Determine the [X, Y] coordinate at the center of the cell enclosing the given text.  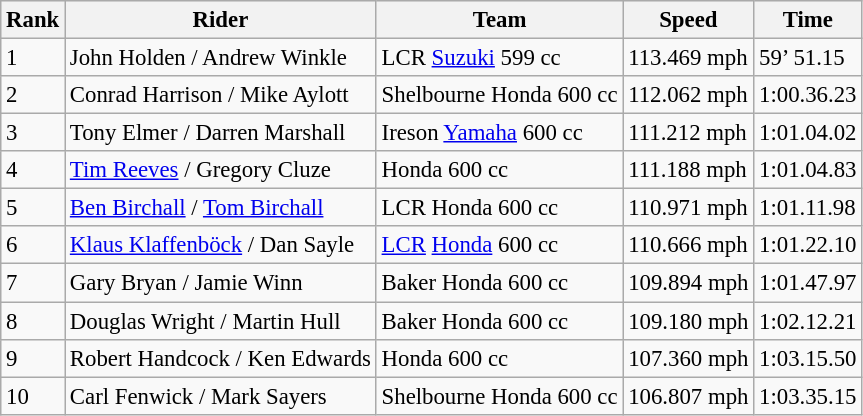
9 [33, 358]
Conrad Harrison / Mike Aylott [221, 95]
1:03.15.50 [808, 358]
1:01.22.10 [808, 245]
7 [33, 283]
Gary Bryan / Jamie Winn [221, 283]
110.666 mph [688, 245]
Speed [688, 20]
Tim Reeves / Gregory Cluze [221, 170]
1:01.11.98 [808, 208]
Tony Elmer / Darren Marshall [221, 133]
2 [33, 95]
Klaus Klaffenböck / Dan Sayle [221, 245]
109.180 mph [688, 321]
109.894 mph [688, 283]
10 [33, 396]
110.971 mph [688, 208]
1 [33, 58]
6 [33, 245]
Douglas Wright / Martin Hull [221, 321]
5 [33, 208]
8 [33, 321]
1:01.04.02 [808, 133]
59’ 51.15 [808, 58]
3 [33, 133]
111.212 mph [688, 133]
112.062 mph [688, 95]
4 [33, 170]
Robert Handcock / Ken Edwards [221, 358]
Rank [33, 20]
Carl Fenwick / Mark Sayers [221, 396]
1:03.35.15 [808, 396]
LCR Suzuki 599 cc [500, 58]
111.188 mph [688, 170]
Team [500, 20]
Ireson Yamaha 600 cc [500, 133]
Rider [221, 20]
1:02.12.21 [808, 321]
113.469 mph [688, 58]
1:01.47.97 [808, 283]
106.807 mph [688, 396]
1:00.36.23 [808, 95]
John Holden / Andrew Winkle [221, 58]
107.360 mph [688, 358]
Ben Birchall / Tom Birchall [221, 208]
Time [808, 20]
1:01.04.83 [808, 170]
